Find where the given text appears and provide that cell's center as (x, y) coordinate. 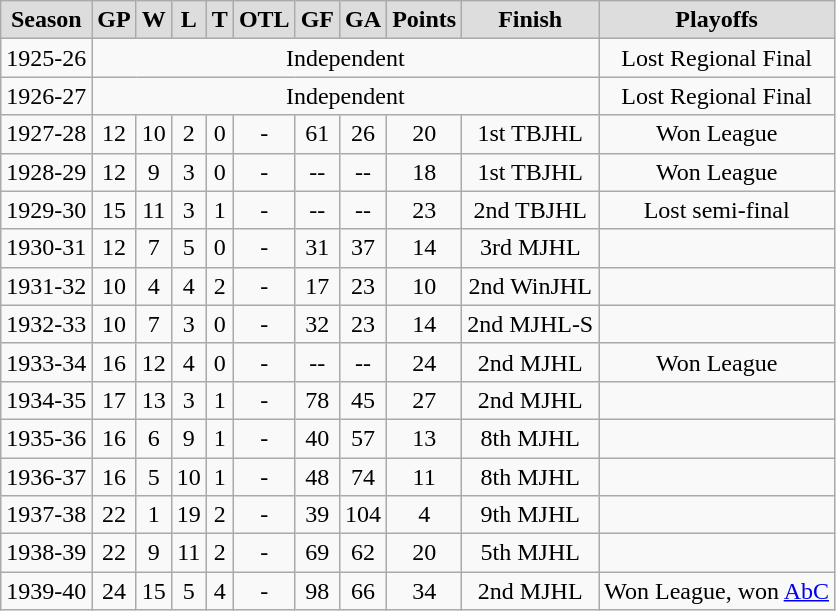
74 (364, 477)
48 (317, 477)
1935-36 (46, 438)
37 (364, 248)
104 (364, 515)
T (220, 20)
GA (364, 20)
Lost semi-final (717, 210)
3rd MJHL (530, 248)
2nd WinJHL (530, 286)
69 (317, 553)
9th MJHL (530, 515)
GP (114, 20)
1933-34 (46, 362)
66 (364, 591)
1932-33 (46, 324)
6 (154, 438)
57 (364, 438)
26 (364, 134)
19 (188, 515)
1929-30 (46, 210)
40 (317, 438)
OTL (264, 20)
1938-39 (46, 553)
1927-28 (46, 134)
L (188, 20)
Playoffs (717, 20)
1926-27 (46, 96)
Points (424, 20)
27 (424, 400)
1931-32 (46, 286)
W (154, 20)
1937-38 (46, 515)
31 (317, 248)
45 (364, 400)
78 (317, 400)
2nd MJHL-S (530, 324)
62 (364, 553)
1930-31 (46, 248)
61 (317, 134)
GF (317, 20)
1928-29 (46, 172)
Finish (530, 20)
34 (424, 591)
2nd TBJHL (530, 210)
39 (317, 515)
1925-26 (46, 58)
98 (317, 591)
32 (317, 324)
1934-35 (46, 400)
Won League, won AbC (717, 591)
1936-37 (46, 477)
5th MJHL (530, 553)
18 (424, 172)
1939-40 (46, 591)
Season (46, 20)
